Identify which cell holds the provided text, then report its (x, y) central coordinate. 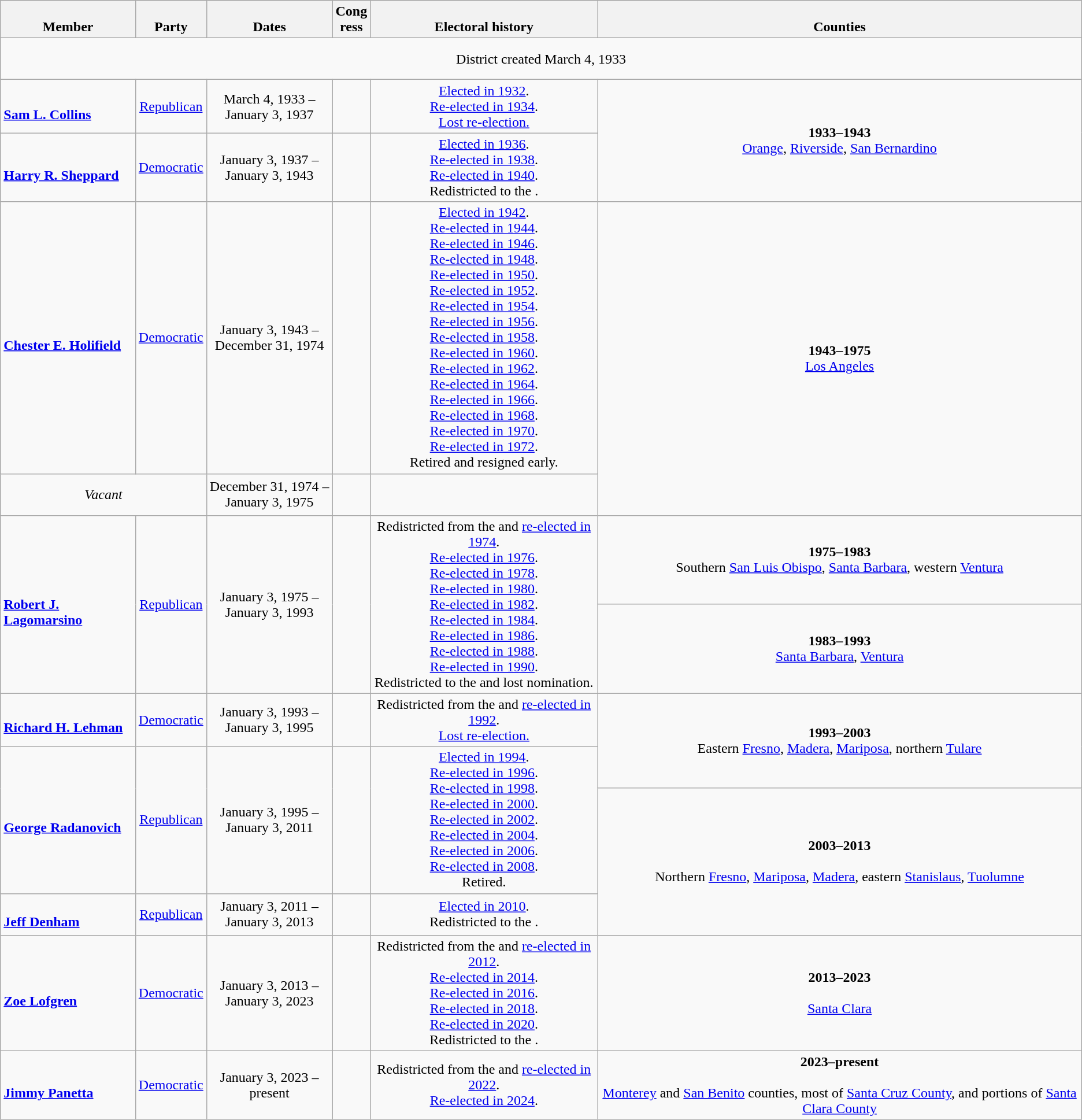
Elected in 2010.Redistricted to the . (484, 914)
Congress (351, 20)
Jimmy Panetta (68, 1085)
Jeff Denham (68, 914)
1975–1983Southern San Luis Obispo, Santa Barbara, western Ventura (839, 560)
January 3, 1975 –January 3, 1993 (269, 604)
Chester E. Holifield (68, 338)
1933–1943Orange, Riverside, San Bernardino (839, 141)
January 3, 2011 –January 3, 2013 (269, 914)
1943–1975Los Angeles (839, 358)
District created March 4, 1933 (541, 59)
2023–presentMonterey and San Benito counties, most of Santa Cruz County, and portions of Santa Clara County (839, 1085)
George Radanovich (68, 820)
Elected in 1932.Re-elected in 1934.Lost re-election. (484, 106)
January 3, 2013 –January 3, 2023 (269, 993)
January 3, 1993 –January 3, 1995 (269, 720)
January 3, 1995 –January 3, 2011 (269, 820)
Richard H. Lehman (68, 720)
January 3, 1943 –December 31, 1974 (269, 338)
Vacant (104, 494)
Member (68, 20)
Elected in 1936.Re-elected in 1938.Re-elected in 1940.Redistricted to the . (484, 168)
December 31, 1974 –January 3, 1975 (269, 494)
2013–2023Santa Clara (839, 993)
Redistricted from the and re-elected in 2012.Re-elected in 2014.Re-elected in 2016.Re-elected in 2018.Re-elected in 2020.Redistricted to the . (484, 993)
Robert J. Lagomarsino (68, 604)
1983–1993Santa Barbara, Ventura (839, 649)
Dates (269, 20)
March 4, 1933 –January 3, 1937 (269, 106)
Redistricted from the and re-elected in 2022.Re-elected in 2024. (484, 1085)
January 3, 2023 –present (269, 1085)
Sam L. Collins (68, 106)
Party (171, 20)
1993–2003Eastern Fresno, Madera, Mariposa, northern Tulare (839, 741)
Electoral history (484, 20)
Harry R. Sheppard (68, 168)
January 3, 1937 –January 3, 1943 (269, 168)
Zoe Lofgren (68, 993)
Redistricted from the and re-elected in 1992.Lost re-election. (484, 720)
2003–2013Northern Fresno, Mariposa, Madera, eastern Stanislaus, Tuolumne (839, 862)
Counties (839, 20)
